Capture the cell that displays the provided text and extract its [X, Y] central coordinate. 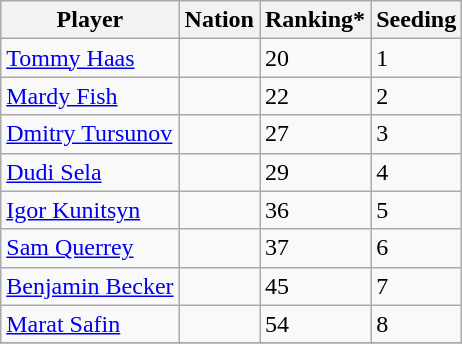
37 [316, 248]
7 [416, 286]
Ranking* [316, 20]
45 [316, 286]
1 [416, 58]
8 [416, 324]
2 [416, 96]
Dudi Sela [90, 172]
20 [316, 58]
36 [316, 210]
Sam Querrey [90, 248]
4 [416, 172]
Player [90, 20]
Dmitry Tursunov [90, 134]
29 [316, 172]
22 [316, 96]
5 [416, 210]
Nation [219, 20]
Tommy Haas [90, 58]
6 [416, 248]
Igor Kunitsyn [90, 210]
27 [316, 134]
Benjamin Becker [90, 286]
Marat Safin [90, 324]
Seeding [416, 20]
54 [316, 324]
Mardy Fish [90, 96]
3 [416, 134]
